Capture the cell that displays the provided text and extract its (x, y) central coordinate. 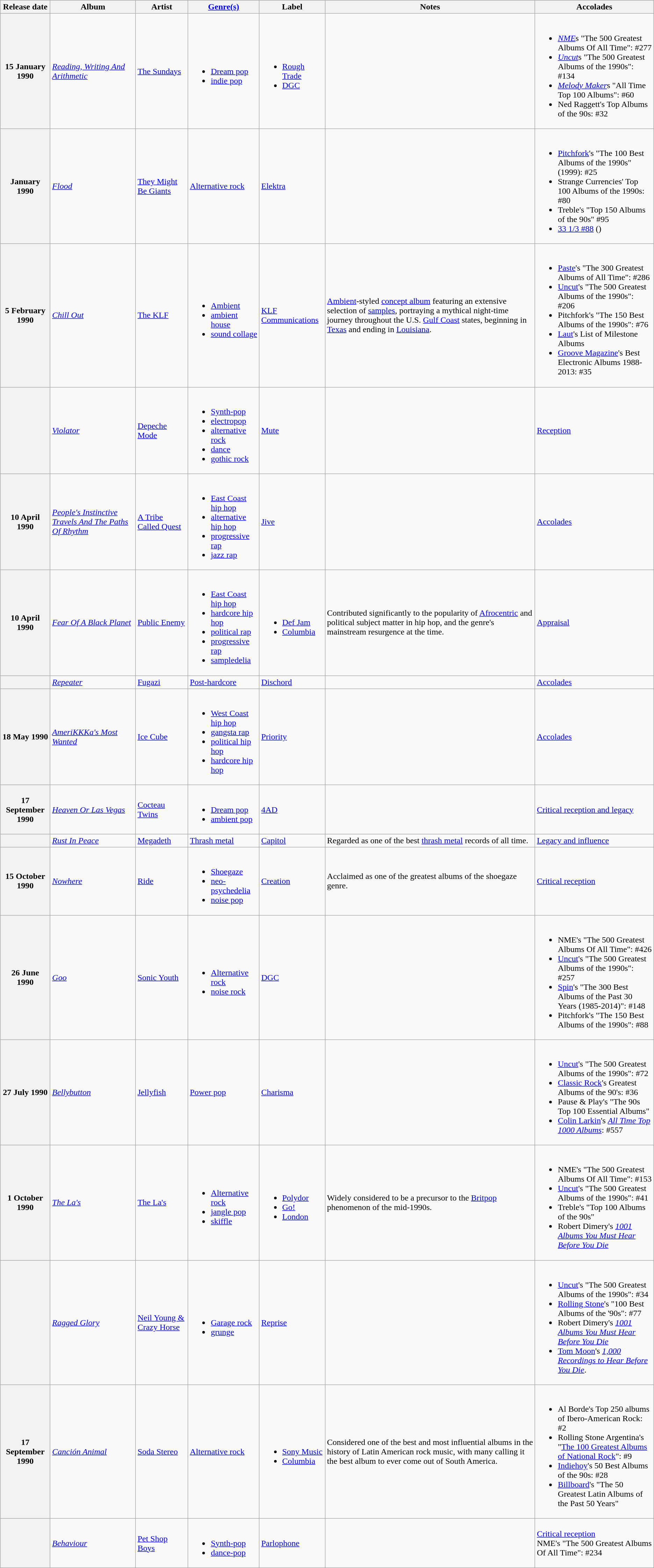
Acclaimed as one of the greatest albums of the shoegaze genre. (430, 881)
Heaven Or Las Vegas (93, 809)
Mute (292, 430)
Critical reception and legacy (594, 809)
Rough TradeDGC (292, 71)
East Coast hip hophardcore hip hoppolitical rapprogressive rapsampledelia (224, 623)
26 June 1990 (25, 978)
Canción Animal (93, 1452)
5 February 1990 (25, 315)
Sonic Youth (162, 978)
Bellybutton (93, 1093)
Regarded as one of the best thrash metal records of all time. (430, 840)
Flood (93, 186)
Jive (292, 522)
Jellyfish (162, 1093)
Megadeth (162, 840)
Artist (162, 7)
18 May 1990 (25, 737)
Album (93, 7)
Goo (93, 978)
Rust In Peace (93, 840)
Capitol (292, 840)
AmeriKKKa's Most Wanted (93, 737)
Behaviour (93, 1543)
Synth-popelectropopalternative rockdancegothic rock (224, 430)
27 July 1990 (25, 1093)
15 October 1990 (25, 881)
Repeater (93, 682)
Charisma (292, 1093)
Dream popindie pop (224, 71)
Legacy and influence (594, 840)
Pet Shop Boys (162, 1543)
Reprise (292, 1323)
Post-hardcore (224, 682)
They Might Be Giants (162, 186)
Release date (25, 7)
Genre(s) (224, 7)
Shoegazeneo-psychedelianoise pop (224, 881)
The Sundays (162, 71)
Reading, Writing And Arithmetic (93, 71)
Alternative rockjangle popskiffle (224, 1203)
Elektra (292, 186)
Reception (594, 430)
Neil Young & Crazy Horse (162, 1323)
Parlophone (292, 1543)
Critical receptionNME's "The 500 Greatest Albums Of All Time": #234 (594, 1543)
1 October 1990 (25, 1203)
Fear Of A Black Planet (93, 623)
KLF Communications (292, 315)
Def JamColumbia (292, 623)
Depeche Mode (162, 430)
PolydorGo!London (292, 1203)
Violator (93, 430)
Dream popambient pop (224, 809)
Priority (292, 737)
Public Enemy (162, 623)
15 January 1990 (25, 71)
Ragged Glory (93, 1323)
Sony MusicColumbia (292, 1452)
A Tribe Called Quest (162, 522)
East Coast hip hopalternative hip hopprogressive rapjazz rap (224, 522)
Ride (162, 881)
Synth-popdance-pop (224, 1543)
Appraisal (594, 623)
The KLF (162, 315)
Garage rockgrunge (224, 1323)
Alternative rocknoise rock (224, 978)
People's Instinctive Travels And The Paths Of Rhythm (93, 522)
Thrash metal (224, 840)
Dischord (292, 682)
Fugazi (162, 682)
Cocteau Twins (162, 809)
West Coast hip hopgangsta rappolitical hip hophardcore hip hop (224, 737)
Label (292, 7)
Ambientambient housesound collage (224, 315)
Widely considered to be a precursor to the Britpop phenomenon of the mid-1990s. (430, 1203)
Critical reception (594, 881)
January 1990 (25, 186)
Power pop (224, 1093)
Ice Cube (162, 737)
Nowhere (93, 881)
Creation (292, 881)
Notes (430, 7)
Chill Out (93, 315)
DGC (292, 978)
Soda Stereo (162, 1452)
4AD (292, 809)
